Find where the given text appears and provide that cell's center as [x, y] coordinate. 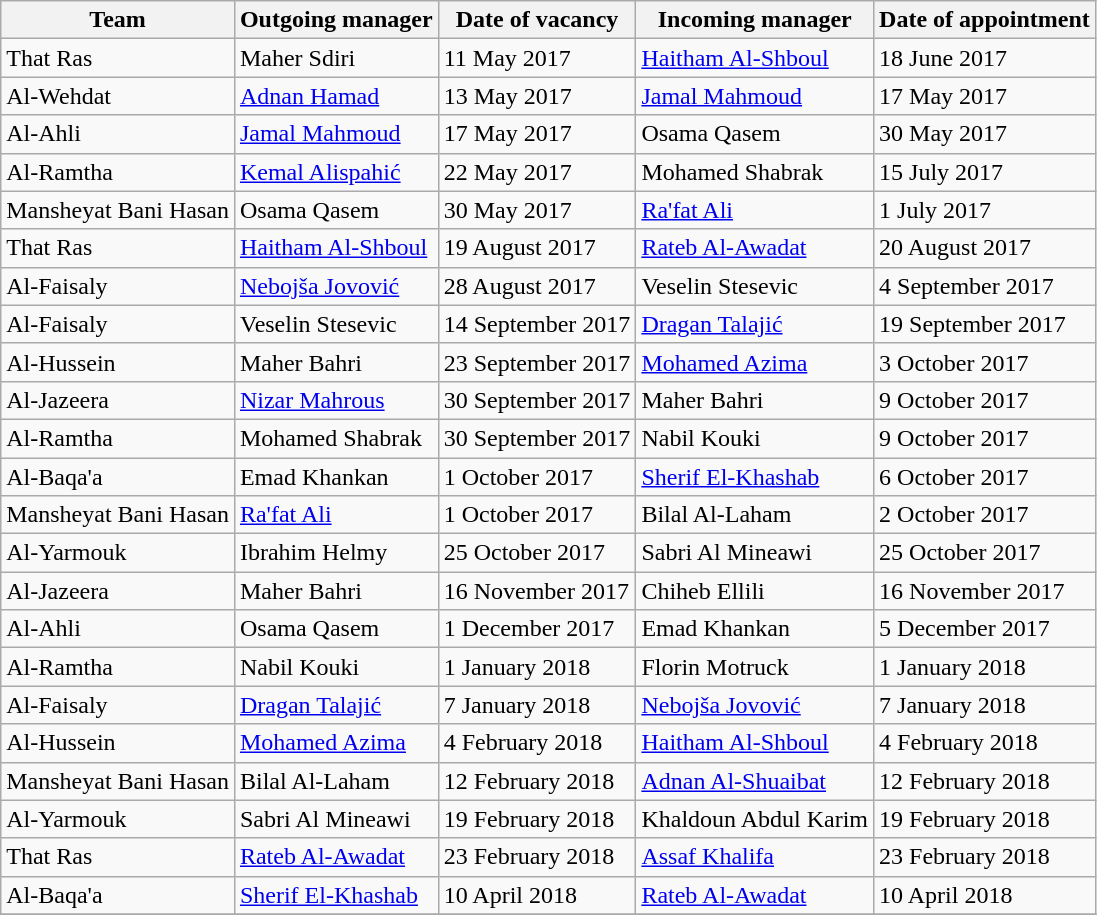
19 August 2017 [537, 248]
5 December 2017 [985, 629]
1 December 2017 [537, 629]
Khaldoun Abdul Karim [755, 819]
Kemal Alispahić [336, 172]
4 September 2017 [985, 286]
Nizar Mahrous [336, 400]
Ibrahim Helmy [336, 553]
Al-Wehdat [118, 96]
Adnan Al-Shuaibat [755, 781]
2 October 2017 [985, 515]
15 July 2017 [985, 172]
Assaf Khalifa [755, 857]
3 October 2017 [985, 362]
Outgoing manager [336, 20]
14 September 2017 [537, 324]
Incoming manager [755, 20]
20 August 2017 [985, 248]
11 May 2017 [537, 58]
Team [118, 20]
1 July 2017 [985, 210]
28 August 2017 [537, 286]
19 September 2017 [985, 324]
Adnan Hamad [336, 96]
6 October 2017 [985, 477]
23 September 2017 [537, 362]
Date of vacancy [537, 20]
18 June 2017 [985, 58]
Florin Motruck [755, 667]
Chiheb Ellili [755, 591]
Maher Sdiri [336, 58]
13 May 2017 [537, 96]
Date of appointment [985, 20]
22 May 2017 [537, 172]
